Determine the (x, y) coordinate at the center of the cell enclosing the given text.  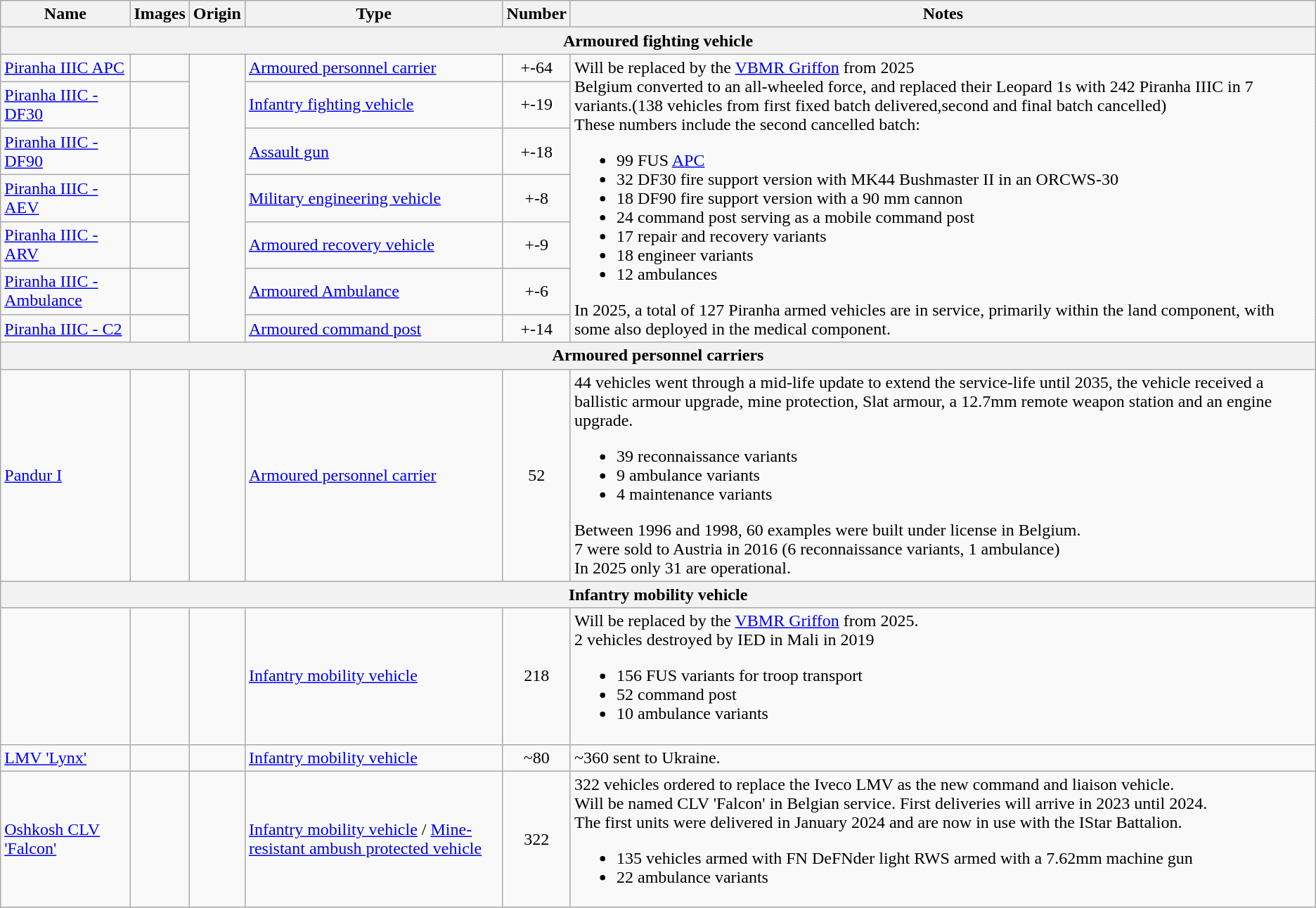
+-8 (536, 198)
Armoured command post (374, 329)
+-19 (536, 105)
+-64 (536, 67)
Name (65, 14)
322 (536, 839)
~80 (536, 758)
Notes (943, 14)
Type (374, 14)
~360 sent to Ukraine. (943, 758)
Oshkosh CLV 'Falcon' (65, 839)
Infantry mobility vehicle / Mine-resistant ambush protected vehicle (374, 839)
+-6 (536, 292)
Number (536, 14)
+-14 (536, 329)
Armoured fighting vehicle (658, 41)
Piranha IIIC - DF90 (65, 151)
Piranha IIIC APC (65, 67)
52 (536, 475)
LMV 'Lynx' (65, 758)
218 (536, 676)
Armoured personnel carriers (658, 356)
Armoured Ambulance (374, 292)
Assault gun (374, 151)
Origin (217, 14)
Piranha IIIC - Ambulance (65, 292)
Military engineering vehicle (374, 198)
Piranha IIIC - ARV (65, 245)
Piranha IIIC - C2 (65, 329)
Infantry fighting vehicle (374, 105)
Images (160, 14)
+-18 (536, 151)
Piranha IIIC - AEV (65, 198)
Pandur I (65, 475)
Armoured recovery vehicle (374, 245)
Piranha IIIC - DF30 (65, 105)
+-9 (536, 245)
